Provide the (x, y) coordinate of the cell's center where the given text is located.  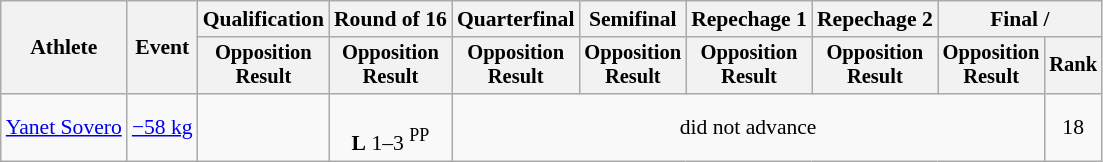
−58 kg (162, 128)
Repechage 1 (749, 19)
Athlete (64, 48)
did not advance (748, 128)
L 1–3 PP (390, 128)
Event (162, 48)
Quarterfinal (516, 19)
Round of 16 (390, 19)
Repechage 2 (875, 19)
18 (1073, 128)
Rank (1073, 66)
Final / (1020, 19)
Semifinal (632, 19)
Qualification (264, 19)
Yanet Sovero (64, 128)
